Return the (x, y) coordinate for the center point of the cell that contains the specified text.  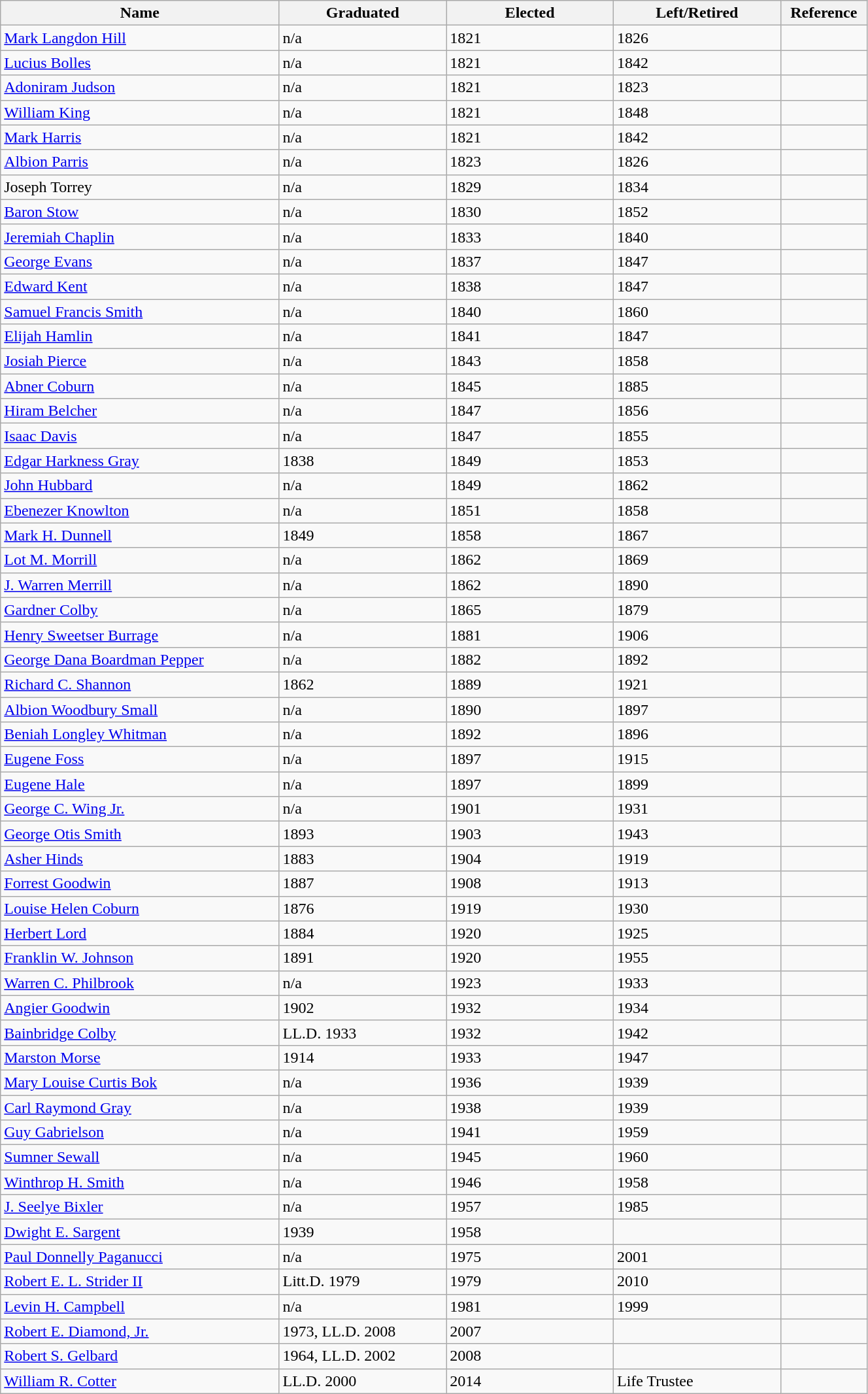
2001 (697, 1257)
1856 (697, 411)
Edward Kent (140, 286)
William King (140, 112)
1921 (697, 684)
Lot M. Morrill (140, 560)
LL.D. 1933 (363, 1033)
1837 (530, 261)
Forrest Goodwin (140, 884)
Jeremiah Chaplin (140, 237)
1867 (697, 535)
Herbert Lord (140, 933)
1902 (363, 1008)
1869 (697, 560)
1999 (697, 1306)
1851 (530, 510)
1855 (697, 436)
1860 (697, 312)
Albion Woodbury Small (140, 709)
Isaac Davis (140, 436)
Joseph Torrey (140, 187)
Paul Donnelly Paganucci (140, 1257)
1830 (530, 212)
Abner Coburn (140, 386)
1979 (530, 1282)
1884 (363, 933)
1881 (530, 635)
1960 (697, 1157)
Baron Stow (140, 212)
1899 (697, 784)
1973, LL.D. 2008 (363, 1331)
Carl Raymond Gray (140, 1108)
1901 (530, 809)
1941 (530, 1133)
1945 (530, 1157)
Marston Morse (140, 1057)
1829 (530, 187)
Robert E. Diamond, Jr. (140, 1331)
J. Seelye Bixler (140, 1207)
George Dana Boardman Pepper (140, 659)
George C. Wing Jr. (140, 809)
Beniah Longley Whitman (140, 735)
1879 (697, 610)
1938 (530, 1108)
Life Trustee (697, 1381)
Litt.D. 1979 (363, 1282)
Left/Retired (697, 13)
1936 (530, 1082)
1887 (363, 884)
Asher Hinds (140, 859)
Reference (824, 13)
Eugene Hale (140, 784)
Winthrop H. Smith (140, 1182)
2008 (530, 1356)
Mark Langdon Hill (140, 38)
1915 (697, 759)
Samuel Francis Smith (140, 312)
Robert S. Gelbard (140, 1356)
Graduated (363, 13)
1955 (697, 958)
Gardner Colby (140, 610)
1834 (697, 187)
Mary Louise Curtis Bok (140, 1082)
Elected (530, 13)
1882 (530, 659)
1985 (697, 1207)
Ebenezer Knowlton (140, 510)
Mark Harris (140, 137)
Edgar Harkness Gray (140, 461)
1845 (530, 386)
LL.D. 2000 (363, 1381)
2007 (530, 1331)
1943 (697, 834)
Mark H. Dunnell (140, 535)
1833 (530, 237)
Louise Helen Coburn (140, 908)
Adoniram Judson (140, 88)
Hiram Belcher (140, 411)
1903 (530, 834)
1923 (530, 983)
1931 (697, 809)
Warren C. Philbrook (140, 983)
1981 (530, 1306)
1889 (530, 684)
George Evans (140, 261)
1896 (697, 735)
1883 (363, 859)
George Otis Smith (140, 834)
1841 (530, 337)
Elijah Hamlin (140, 337)
1893 (363, 834)
Lucius Bolles (140, 63)
1853 (697, 461)
1914 (363, 1057)
Bainbridge Colby (140, 1033)
Angier Goodwin (140, 1008)
Levin H. Campbell (140, 1306)
1964, LL.D. 2002 (363, 1356)
1947 (697, 1057)
Josiah Pierce (140, 361)
1942 (697, 1033)
1908 (530, 884)
1934 (697, 1008)
1946 (530, 1182)
1904 (530, 859)
2014 (530, 1381)
J. Warren Merrill (140, 585)
2010 (697, 1282)
1885 (697, 386)
1852 (697, 212)
Eugene Foss (140, 759)
John Hubbard (140, 486)
1957 (530, 1207)
1925 (697, 933)
1930 (697, 908)
1975 (530, 1257)
Richard C. Shannon (140, 684)
1876 (363, 908)
Dwight E. Sargent (140, 1232)
Albion Parris (140, 162)
Sumner Sewall (140, 1157)
1848 (697, 112)
1913 (697, 884)
1959 (697, 1133)
Guy Gabrielson (140, 1133)
1843 (530, 361)
1906 (697, 635)
Robert E. L. Strider II (140, 1282)
1891 (363, 958)
1865 (530, 610)
William R. Cotter (140, 1381)
Franklin W. Johnson (140, 958)
Name (140, 13)
Henry Sweetser Burrage (140, 635)
